Provide the (x, y) coordinate of the cell's center where the given text is located.  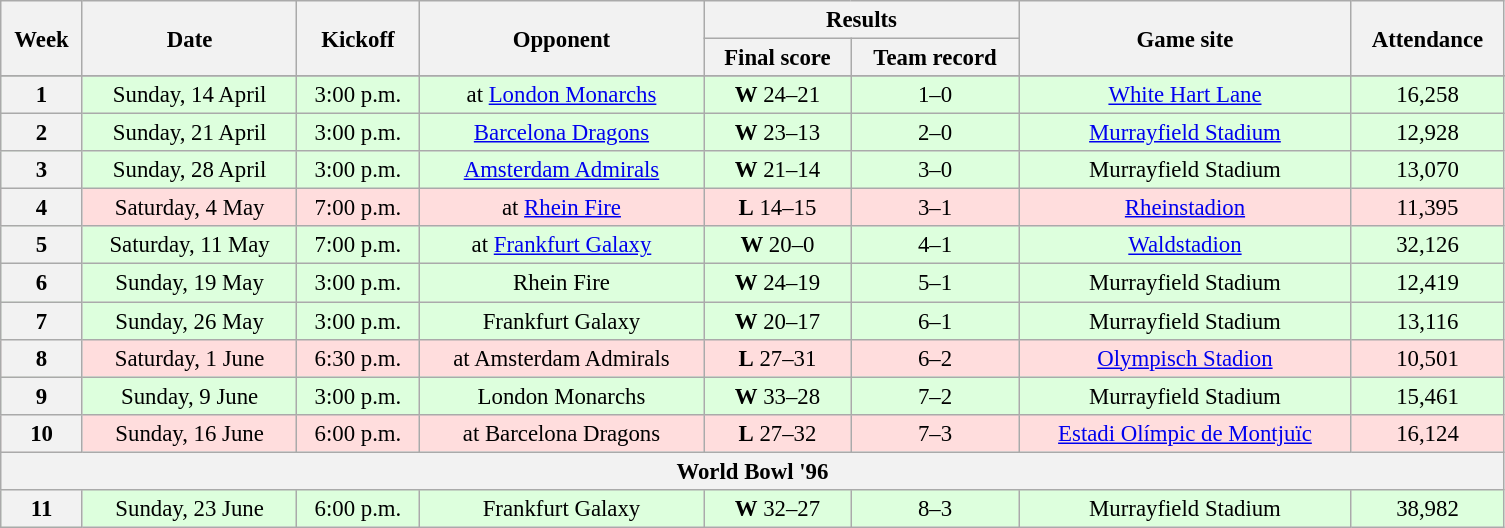
3 (42, 170)
10,501 (1428, 358)
W 20–0 (778, 245)
7 (42, 321)
16,124 (1428, 433)
Rheinstadion (1185, 208)
Results (862, 20)
38,982 (1428, 509)
6–2 (935, 358)
W 33–28 (778, 396)
at Rhein Fire (562, 208)
Sunday, 9 June (189, 396)
Sunday, 21 April (189, 133)
W 24–19 (778, 283)
3–1 (935, 208)
Opponent (562, 38)
10 (42, 433)
Kickoff (358, 38)
at Amsterdam Admirals (562, 358)
16,258 (1428, 95)
Estadi Olímpic de Montjuïc (1185, 433)
World Bowl '96 (752, 471)
L 14–15 (778, 208)
7–2 (935, 396)
Final score (778, 58)
1–0 (935, 95)
6–1 (935, 321)
W 20–17 (778, 321)
15,461 (1428, 396)
5 (42, 245)
Waldstadion (1185, 245)
11,395 (1428, 208)
W 23–13 (778, 133)
Sunday, 26 May (189, 321)
at London Monarchs (562, 95)
Sunday, 14 April (189, 95)
Sunday, 28 April (189, 170)
Week (42, 38)
L 27–31 (778, 358)
Amsterdam Admirals (562, 170)
5–1 (935, 283)
9 (42, 396)
8–3 (935, 509)
11 (42, 509)
6 (42, 283)
3–0 (935, 170)
12,928 (1428, 133)
13,116 (1428, 321)
4–1 (935, 245)
13,070 (1428, 170)
Saturday, 11 May (189, 245)
Team record (935, 58)
White Hart Lane (1185, 95)
Saturday, 4 May (189, 208)
32,126 (1428, 245)
Attendance (1428, 38)
London Monarchs (562, 396)
Sunday, 23 June (189, 509)
2 (42, 133)
L 27–32 (778, 433)
Sunday, 19 May (189, 283)
Saturday, 1 June (189, 358)
Date (189, 38)
W 24–21 (778, 95)
Game site (1185, 38)
W 32–27 (778, 509)
at Barcelona Dragons (562, 433)
12,419 (1428, 283)
2–0 (935, 133)
Sunday, 16 June (189, 433)
1 (42, 95)
6:30 p.m. (358, 358)
Rhein Fire (562, 283)
8 (42, 358)
Barcelona Dragons (562, 133)
W 21–14 (778, 170)
at Frankfurt Galaxy (562, 245)
Olympisch Stadion (1185, 358)
7–3 (935, 433)
4 (42, 208)
